Determine the [X, Y] coordinate at the center of the cell enclosing the given text.  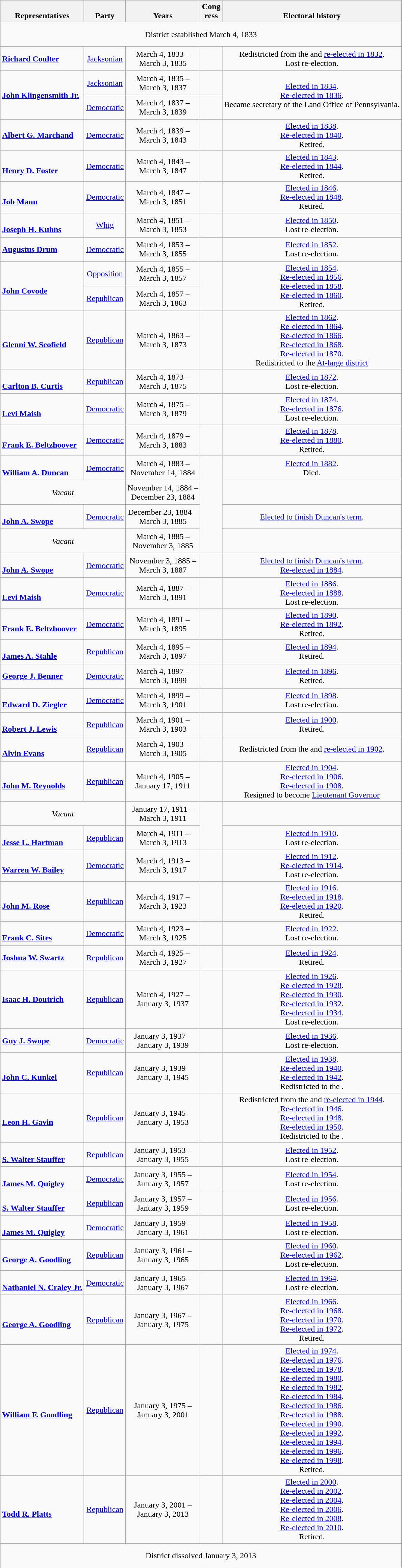
Elected in 1958.Lost re-election. [312, 1228]
Electoral history [312, 11]
December 23, 1884 –March 3, 1885 [163, 516]
Elected in 1862.Re-elected in 1864.Re-elected in 1866.Re-elected in 1868.Re-elected in 1870.Redistricted to the At-large district [312, 340]
District dissolved January 3, 2013 [201, 1556]
January 3, 1965 –January 3, 1967 [163, 1283]
Carlton B. Curtis [42, 381]
March 4, 1847 –March 3, 1851 [163, 197]
March 4, 1879 –March 3, 1883 [163, 440]
William A. Duncan [42, 468]
March 4, 1835 –March 3, 1837 [163, 83]
Frank C. Sites [42, 934]
March 4, 1923 –March 3, 1925 [163, 934]
March 4, 1855 –March 3, 1857 [163, 274]
March 4, 1853 –March 3, 1855 [163, 249]
March 4, 1833 –March 3, 1835 [163, 59]
January 3, 1945 –January 3, 1953 [163, 1118]
November 3, 1885 –March 3, 1887 [163, 565]
Job Mann [42, 197]
March 4, 1863 –March 3, 1873 [163, 340]
John Covode [42, 286]
March 4, 1887 –March 3, 1891 [163, 593]
Elected to finish Duncan's term.Re-elected in 1884. [312, 565]
John M. Rose [42, 901]
Henry D. Foster [42, 166]
March 4, 1903 –March 3, 1905 [163, 749]
January 3, 1975 –January 3, 2001 [163, 1410]
Joseph H. Kuhns [42, 225]
Elected in 1964.Lost re-election. [312, 1283]
Whig [105, 225]
Elected in 1838.Re-elected in 1840.Retired. [312, 135]
Leon H. Gavin [42, 1118]
March 4, 1897 –March 3, 1899 [163, 676]
March 4, 1851 –March 3, 1853 [163, 225]
Edward D. Ziegler [42, 700]
Opposition [105, 274]
Isaac H. Doutrich [42, 999]
March 4, 1885 –November 3, 1885 [163, 541]
Elected in 1846.Re-elected in 1848.Retired. [312, 197]
Elected in 1960.Re-elected in 1962.Lost re-election. [312, 1255]
March 4, 1901 –March 3, 1903 [163, 725]
District established March 4, 1833 [201, 34]
Warren W. Bailey [42, 865]
Elected in 1954.Lost re-election. [312, 1179]
Elected in 1924.Retired. [312, 958]
January 3, 1957 –January 3, 1959 [163, 1203]
John M. Reynolds [42, 781]
Elected in 1956.Lost re-election. [312, 1203]
Elected in 1900.Retired. [312, 725]
Elected in 1898.Lost re-election. [312, 700]
Todd R. Platts [42, 1510]
Elected in 1952.Lost re-election. [312, 1155]
Augustus Drum [42, 249]
John Klingensmith Jr. [42, 95]
Elected in 1916.Re-elected in 1918.Re-elected in 1920.Retired. [312, 901]
Party [105, 11]
Nathaniel N. Craley Jr. [42, 1283]
William F. Goodling [42, 1410]
Alvin Evans [42, 749]
Redistricted from the and re-elected in 1832.Lost re-election. [312, 59]
Elected in 1922.Lost re-election. [312, 934]
January 3, 1967 –January 3, 1975 [163, 1320]
Richard Coulter [42, 59]
Elected in 1936.Lost re-election. [312, 1041]
Albert G. Marchand [42, 135]
March 4, 1891 –March 3, 1895 [163, 624]
Redistricted from the and re-elected in 1944.Re-elected in 1946.Re-elected in 1948.Re-elected in 1950.Redistricted to the . [312, 1118]
Robert J. Lewis [42, 725]
March 4, 1927 –January 3, 1937 [163, 999]
John C. Kunkel [42, 1073]
March 4, 1873 –March 3, 1875 [163, 381]
Elected in 1843.Re-elected in 1844.Retired. [312, 166]
Elected in 1890.Re-elected in 1892.Retired. [312, 624]
Elected in 1882.Died. [312, 468]
January 3, 2001 –January 3, 2013 [163, 1510]
Elected in 1912.Re-elected in 1914.Lost re-election. [312, 865]
January 3, 1955 –January 3, 1957 [163, 1179]
March 4, 1837 –March 3, 1839 [163, 107]
January 3, 1939 –January 3, 1945 [163, 1073]
Elected in 1834.Re-elected in 1836.Became secretary of the Land Office of Pennsylvania. [312, 95]
Joshua W. Swartz [42, 958]
Elected in 1878.Re-elected in 1880.Retired. [312, 440]
Elected in 1894.Retired. [312, 652]
Elected in 1926.Re-elected in 1928.Re-elected in 1930.Re-elected in 1932.Re-elected in 1934.Lost re-election. [312, 999]
March 4, 1905 –January 17, 1911 [163, 781]
March 4, 1883 –November 14, 1884 [163, 468]
Elected in 1854.Re-elected in 1856.Re-elected in 1858.Re-elected in 1860.Retired. [312, 286]
Elected in 1874.Re-elected in 1876.Lost re-election. [312, 409]
Elected in 2000.Re-elected in 2002.Re-elected in 2004.Re-elected in 2006.Re-elected in 2008.Re-elected in 2010.Retired. [312, 1510]
Elected in 1896.Retired. [312, 676]
Elected in 1872.Lost re-election. [312, 381]
March 4, 1899 –March 3, 1901 [163, 700]
March 4, 1925 –March 3, 1927 [163, 958]
Years [163, 11]
Congress [211, 11]
Elected in 1966.Re-elected in 1968.Re-elected in 1970.Re-elected in 1972.Retired. [312, 1320]
March 4, 1857 –March 3, 1863 [163, 299]
Jesse L. Hartman [42, 838]
March 4, 1911 –March 3, 1913 [163, 838]
Elected in 1910.Lost re-election. [312, 838]
March 4, 1917 –March 3, 1923 [163, 901]
James A. Stahle [42, 652]
March 4, 1875 –March 3, 1879 [163, 409]
Guy J. Swope [42, 1041]
Elected in 1886.Re-elected in 1888.Lost re-election. [312, 593]
Elected in 1850.Lost re-election. [312, 225]
March 4, 1895 –March 3, 1897 [163, 652]
Elected in 1938.Re-elected in 1940.Re-elected in 1942.Redistricted to the . [312, 1073]
January 17, 1911 –March 3, 1911 [163, 813]
January 3, 1961 –January 3, 1965 [163, 1255]
Representatives [42, 11]
Elected in 1904.Re-elected in 1906.Re-elected in 1908.Resigned to become Lieutenant Governor [312, 781]
January 3, 1959 –January 3, 1961 [163, 1228]
George J. Benner [42, 676]
March 4, 1839 –March 3, 1843 [163, 135]
March 4, 1843 –March 3, 1847 [163, 166]
Elected to finish Duncan's term. [312, 516]
November 14, 1884 –December 23, 1884 [163, 492]
Glenni W. Scofield [42, 340]
January 3, 1937 –January 3, 1939 [163, 1041]
Elected in 1852.Lost re-election. [312, 249]
March 4, 1913 –March 3, 1917 [163, 865]
January 3, 1953 –January 3, 1955 [163, 1155]
Redistricted from the and re-elected in 1902. [312, 749]
